Provide the [X, Y] coordinate of the cell's center where the given text is located.  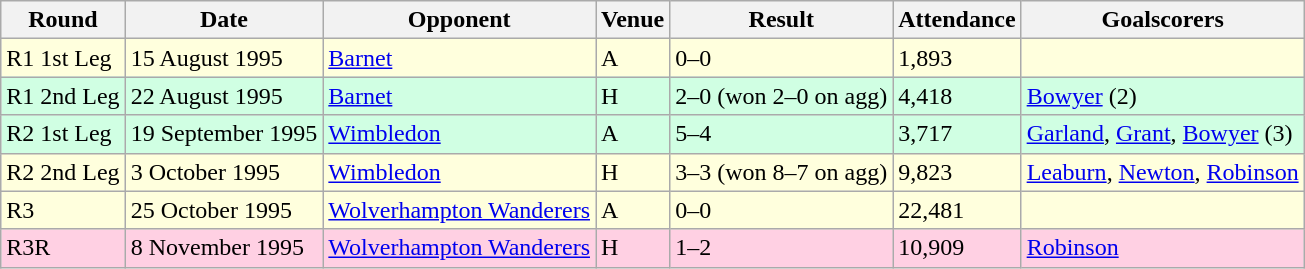
4,418 [957, 96]
22 August 1995 [224, 96]
9,823 [957, 172]
Goalscorers [1162, 20]
Date [224, 20]
2–0 (won 2–0 on agg) [782, 96]
R3R [63, 248]
1–2 [782, 248]
3,717 [957, 134]
3–3 (won 8–7 on agg) [782, 172]
1,893 [957, 58]
8 November 1995 [224, 248]
Result [782, 20]
Opponent [460, 20]
R1 1st Leg [63, 58]
Leaburn, Newton, Robinson [1162, 172]
15 August 1995 [224, 58]
25 October 1995 [224, 210]
5–4 [782, 134]
19 September 1995 [224, 134]
Round [63, 20]
10,909 [957, 248]
Garland, Grant, Bowyer (3) [1162, 134]
R3 [63, 210]
Venue [633, 20]
Robinson [1162, 248]
22,481 [957, 210]
R1 2nd Leg [63, 96]
R2 1st Leg [63, 134]
Bowyer (2) [1162, 96]
Attendance [957, 20]
R2 2nd Leg [63, 172]
3 October 1995 [224, 172]
